Capture the cell that displays the provided text and extract its (X, Y) central coordinate. 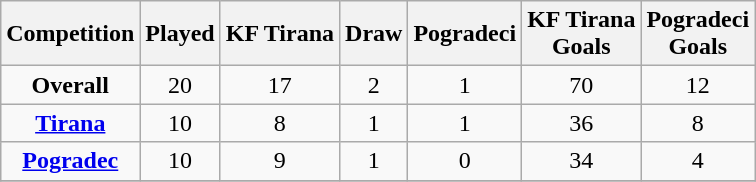
KF Tirana (280, 34)
Draw (374, 34)
36 (582, 123)
0 (465, 161)
Tirana (70, 123)
Pogradeci Goals (698, 34)
34 (582, 161)
2 (374, 85)
Played (180, 34)
Overall (70, 85)
Pogradeci (465, 34)
4 (698, 161)
20 (180, 85)
KF Tirana Goals (582, 34)
Competition (70, 34)
9 (280, 161)
Pogradec (70, 161)
70 (582, 85)
17 (280, 85)
12 (698, 85)
